Detect which cell encompasses the target text, then output its [X, Y] center coordinate. 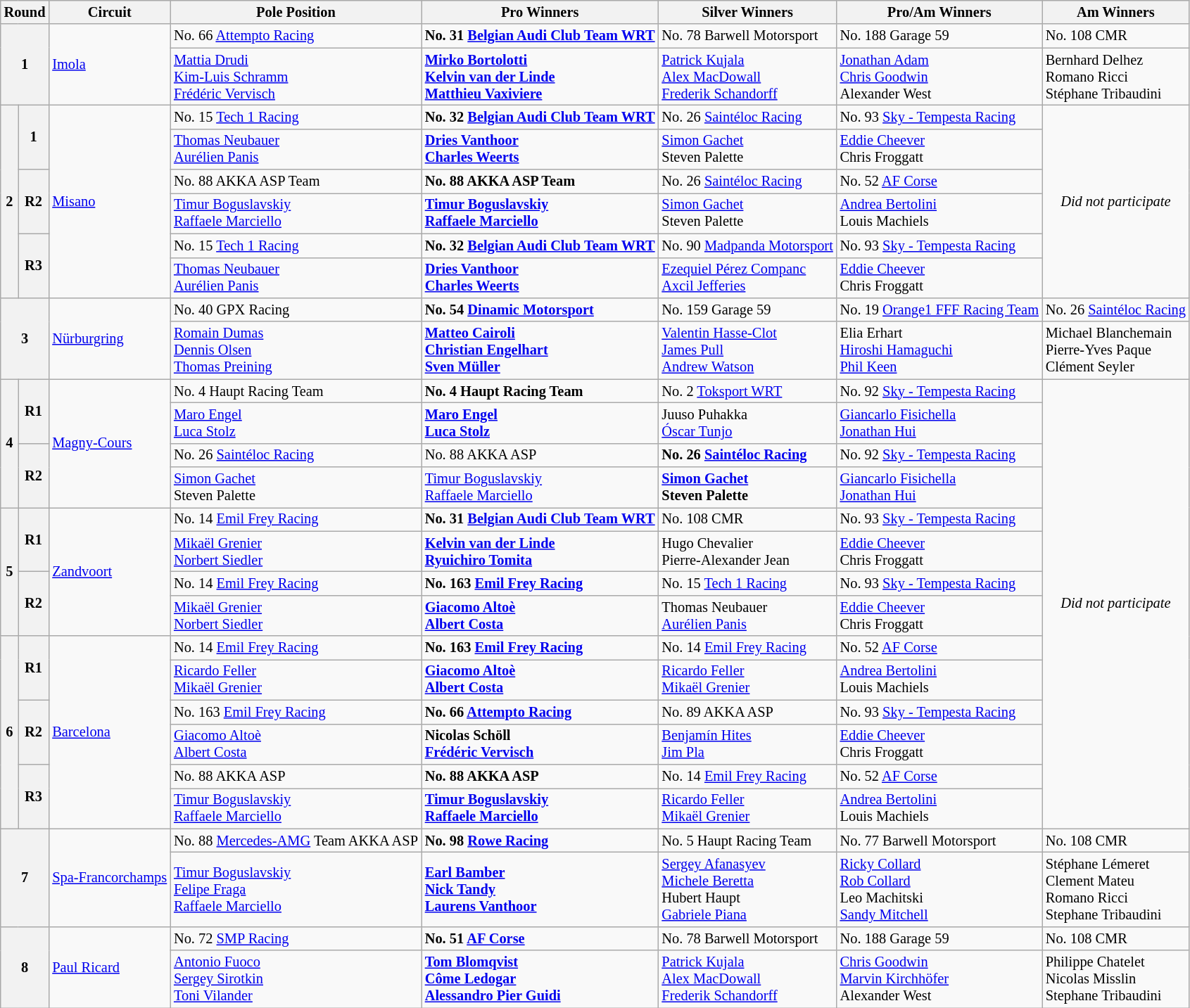
Benjamín Hites Jim Pla [747, 744]
Mirko Bortolotti Kelvin van der Linde Matthieu Vaxiviere [540, 77]
No. 77 Barwell Motorsport [939, 841]
No. 19 Orange1 FFF Racing Team [939, 310]
No. 54 Dinamic Motorsport [540, 310]
Michael Blanchemain Pierre-Yves Paque Clément Seyler [1116, 350]
2 [10, 201]
Antonio Fuoco Sergey Sirotkin Toni Vilander [296, 979]
Pro/Am Winners [939, 12]
5 [10, 571]
Imola [110, 65]
Magny-Cours [110, 443]
Sergey Afanasyev Michele Beretta Hubert Haupt Gabriele Piana [747, 889]
6 [10, 732]
No. 88 Mercedes-AMG Team AKKA ASP [296, 841]
Paul Ricard [110, 966]
Hugo Chevalier Pierre-Alexander Jean [747, 551]
No. 159 Garage 59 [747, 310]
Jonathan Adam Chris Goodwin Alexander West [939, 77]
Stéphane Lémeret Clement Mateu Romano Ricci Stephane Tribaudini [1116, 889]
Romain Dumas Dennis Olsen Thomas Preining [296, 350]
No. 51 AF Corse [540, 938]
No. 89 AKKA ASP [747, 712]
Philippe Chatelet Nicolas Misslin Stephane Tribaudini [1116, 979]
4 [10, 443]
Nicolas Schöll Frédéric Vervisch [540, 744]
Misano [110, 201]
Mattia Drudi Kim-Luis Schramm Frédéric Vervisch [296, 77]
Round [25, 12]
Ricky Collard Rob Collard Leo Machitski Sandy Mitchell [939, 889]
Silver Winners [747, 12]
No. 5 Haupt Racing Team [747, 841]
3 [25, 338]
No. 90 Madpanda Motorsport [747, 245]
Valentin Hasse-Clot James Pull Andrew Watson [747, 350]
Spa-Francorchamps [110, 878]
Elia Erhart Hiroshi Hamaguchi Phil Keen [939, 350]
No. 2 Toksport WRT [747, 391]
Kelvin van der Linde Ryuichiro Tomita [540, 551]
No. 72 SMP Racing [296, 938]
Ezequiel Pérez Companc Axcil Jefferies [747, 278]
Barcelona [110, 732]
8 [25, 966]
Chris Goodwin Marvin Kirchhöfer Alexander West [939, 979]
No. 40 GPX Racing [296, 310]
Timur Boguslavskiy Felipe Fraga Raffaele Marciello [296, 889]
Matteo Cairoli Christian Engelhart Sven Müller [540, 350]
Pole Position [296, 12]
Nürburgring [110, 338]
Zandvoort [110, 571]
Pro Winners [540, 12]
Am Winners [1116, 12]
Circuit [110, 12]
Bernhard Delhez Romano Ricci Stéphane Tribaudini [1116, 77]
No. 98 Rowe Racing [540, 841]
Earl Bamber Nick Tandy Laurens Vanthoor [540, 889]
Tom Blomqvist Côme Ledogar Alessandro Pier Guidi [540, 979]
7 [25, 878]
Juuso Puhakka Óscar Tunjo [747, 423]
